For the text-containing cell, return its midpoint in [X, Y] coordinate format. 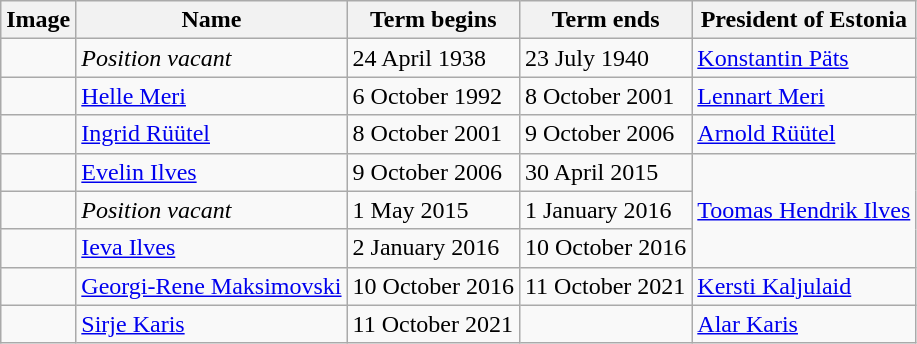
1 January 2016 [605, 210]
Arnold Rüütel [804, 134]
Alar Karis [804, 324]
23 July 1940 [605, 58]
6 October 1992 [433, 96]
Lennart Meri [804, 96]
Ieva Ilves [212, 248]
Evelin Ilves [212, 172]
Term begins [433, 20]
Kersti Kaljulaid [804, 286]
Konstantin Päts [804, 58]
Helle Meri [212, 96]
30 April 2015 [605, 172]
24 April 1938 [433, 58]
President of Estonia [804, 20]
Image [38, 20]
Toomas Hendrik Ilves [804, 210]
Sirje Karis [212, 324]
Name [212, 20]
Georgi-Rene Maksimovski [212, 286]
2 January 2016 [433, 248]
1 May 2015 [433, 210]
Term ends [605, 20]
Ingrid Rüütel [212, 134]
